From the cell containing the given text, extract its center point as [X, Y] coordinate. 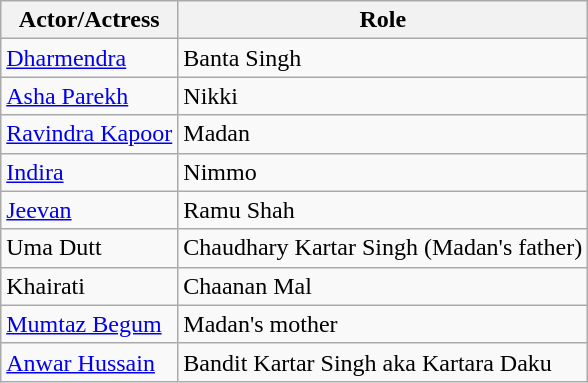
Uma Dutt [90, 248]
Madan [383, 134]
Madan's mother [383, 324]
Nimmo [383, 172]
Anwar Hussain [90, 362]
Ramu Shah [383, 210]
Chaudhary Kartar Singh (Madan's father) [383, 248]
Bandit Kartar Singh aka Kartara Daku [383, 362]
Ravindra Kapoor [90, 134]
Banta Singh [383, 58]
Khairati [90, 286]
Asha Parekh [90, 96]
Actor/Actress [90, 20]
Dharmendra [90, 58]
Chaanan Mal [383, 286]
Nikki [383, 96]
Indira [90, 172]
Jeevan [90, 210]
Role [383, 20]
Mumtaz Begum [90, 324]
